Determine the [x, y] coordinate at the center of the cell enclosing the given text.  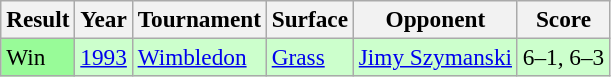
Grass [310, 57]
Win [38, 57]
Wimbledon [199, 57]
Opponent [435, 19]
Year [104, 19]
6–1, 6–3 [563, 57]
Surface [310, 19]
Score [563, 19]
Tournament [199, 19]
Jimy Szymanski [435, 57]
1993 [104, 57]
Result [38, 19]
